Find where the given text appears and provide that cell's center as [x, y] coordinate. 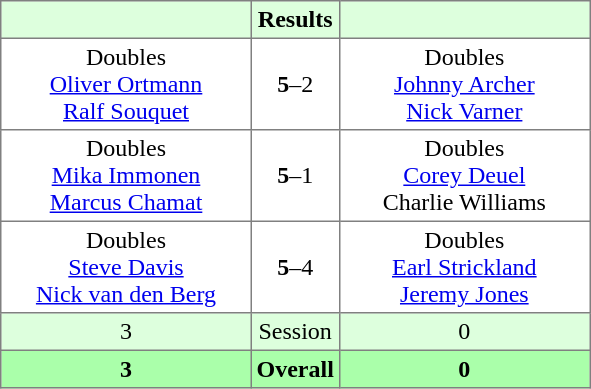
5–4 [295, 267]
5–1 [295, 176]
Results [295, 20]
5–2 [295, 84]
DoublesMika ImmonenMarcus Chamat [126, 176]
Overall [295, 369]
DoublesOliver OrtmannRalf Souquet [126, 84]
DoublesJohnny ArcherNick Varner [464, 84]
DoublesSteve DavisNick van den Berg [126, 267]
Session [295, 332]
DoublesEarl StricklandJeremy Jones [464, 267]
DoublesCorey DeuelCharlie Williams [464, 176]
